Find where the given text appears and provide that cell's center as (X, Y) coordinate. 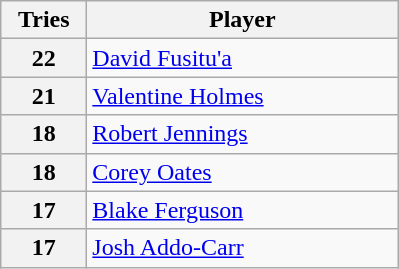
Tries (44, 20)
Josh Addo-Carr (242, 248)
22 (44, 58)
David Fusitu'a (242, 58)
21 (44, 96)
Valentine Holmes (242, 96)
Blake Ferguson (242, 210)
Robert Jennings (242, 134)
Player (242, 20)
Corey Oates (242, 172)
